Identify which cell holds the provided text, then report its [x, y] central coordinate. 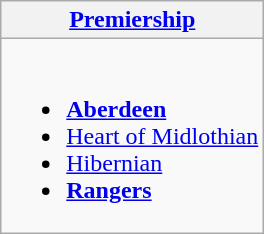
Premiership [132, 20]
AberdeenHeart of MidlothianHibernianRangers [132, 136]
